Scan for the cell matching the given text and deliver its (X, Y) coordinate at center. 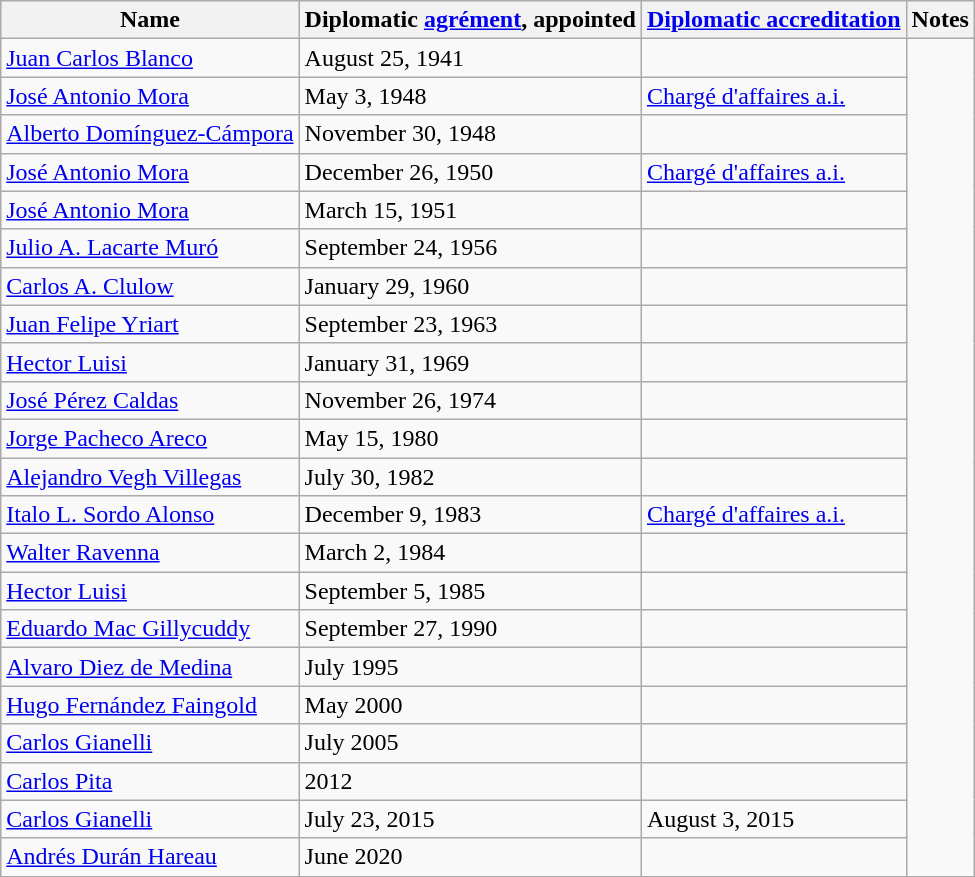
Alvaro Diez de Medina (150, 667)
January 29, 1960 (470, 286)
May 2000 (470, 705)
Notes (940, 20)
Hugo Fernández Faingold (150, 705)
June 2020 (470, 857)
May 15, 1980 (470, 438)
Julio A. Lacarte Muró (150, 248)
December 26, 1950 (470, 172)
September 23, 1963 (470, 324)
January 31, 1969 (470, 362)
Alberto Domínguez-Cámpora (150, 134)
March 15, 1951 (470, 210)
March 2, 1984 (470, 553)
Jorge Pacheco Areco (150, 438)
July 23, 2015 (470, 819)
2012 (470, 781)
Carlos Pita (150, 781)
Walter Ravenna (150, 553)
December 9, 1983 (470, 515)
July 1995 (470, 667)
Diplomatic accreditation (774, 20)
Diplomatic agrément, appointed (470, 20)
May 3, 1948 (470, 96)
July 30, 1982 (470, 477)
Italo L. Sordo Alonso (150, 515)
September 5, 1985 (470, 591)
Andrés Durán Hareau (150, 857)
September 24, 1956 (470, 248)
August 25, 1941 (470, 58)
Juan Carlos Blanco (150, 58)
July 2005 (470, 743)
November 26, 1974 (470, 400)
Name (150, 20)
José Pérez Caldas (150, 400)
September 27, 1990 (470, 629)
November 30, 1948 (470, 134)
Alejandro Vegh Villegas (150, 477)
Carlos A. Clulow (150, 286)
August 3, 2015 (774, 819)
Eduardo Mac Gillycuddy (150, 629)
Juan Felipe Yriart (150, 324)
